Detect which cell encompasses the target text, then output its [X, Y] center coordinate. 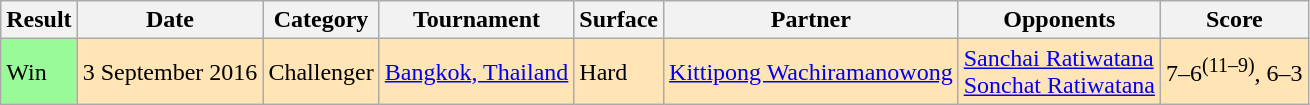
Hard [619, 72]
Bangkok, Thailand [476, 72]
Partner [812, 20]
3 September 2016 [170, 72]
Challenger [321, 72]
Surface [619, 20]
Score [1235, 20]
7–6(11–9), 6–3 [1235, 72]
Opponents [1059, 20]
Kittipong Wachiramanowong [812, 72]
Date [170, 20]
Sanchai Ratiwatana Sonchat Ratiwatana [1059, 72]
Win [39, 72]
Tournament [476, 20]
Result [39, 20]
Category [321, 20]
